Determine the [x, y] coordinate at the center of the cell enclosing the given text.  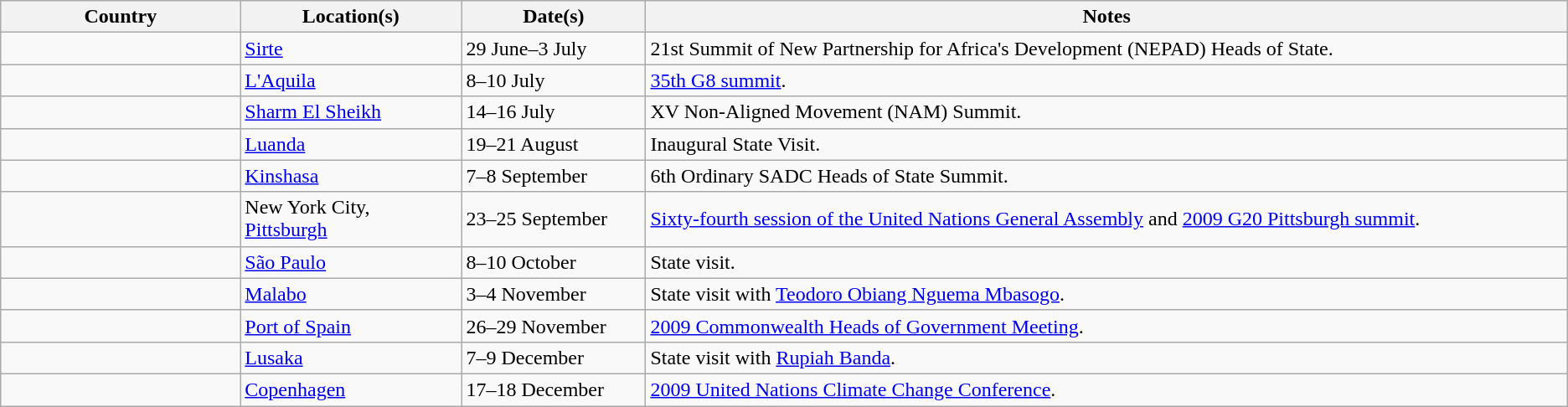
17–18 December [554, 389]
Sixty-fourth session of the United Nations General Assembly and 2009 G20 Pittsburgh summit. [1106, 219]
Port of Spain [351, 326]
Kinshasa [351, 176]
Date(s) [554, 17]
23–25 September [554, 219]
Luanda [351, 144]
State visit with Teodoro Obiang Nguema Mbasogo. [1106, 294]
21st Summit of New Partnership for Africa's Development (NEPAD) Heads of State. [1106, 49]
Notes [1106, 17]
2009 Commonwealth Heads of Government Meeting. [1106, 326]
Sharm El Sheikh [351, 112]
19–21 August [554, 144]
Country [121, 17]
Inaugural State Visit. [1106, 144]
6th Ordinary SADC Heads of State Summit. [1106, 176]
14–16 July [554, 112]
35th G8 summit. [1106, 80]
7–8 September [554, 176]
3–4 November [554, 294]
Location(s) [351, 17]
Sirte [351, 49]
L'Aquila [351, 80]
29 June–3 July [554, 49]
Lusaka [351, 358]
Copenhagen [351, 389]
São Paulo [351, 262]
State visit with Rupiah Banda. [1106, 358]
2009 United Nations Climate Change Conference. [1106, 389]
7–9 December [554, 358]
State visit. [1106, 262]
26–29 November [554, 326]
8–10 July [554, 80]
8–10 October [554, 262]
XV Non-Aligned Movement (NAM) Summit. [1106, 112]
New York City, Pittsburgh [351, 219]
Malabo [351, 294]
